Scan for the cell matching the given text and deliver its (x, y) coordinate at center. 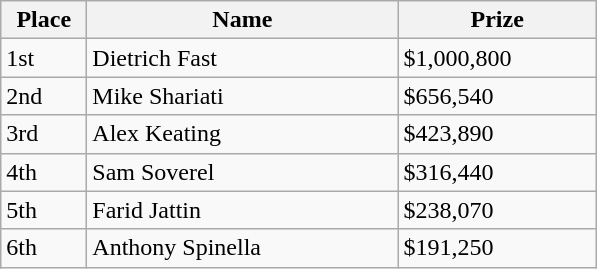
1st (44, 58)
$191,250 (498, 248)
5th (44, 210)
$423,890 (498, 134)
$316,440 (498, 172)
Place (44, 20)
2nd (44, 96)
3rd (44, 134)
Alex Keating (242, 134)
6th (44, 248)
Prize (498, 20)
Mike Shariati (242, 96)
$656,540 (498, 96)
$1,000,800 (498, 58)
Name (242, 20)
Sam Soverel (242, 172)
Dietrich Fast (242, 58)
Anthony Spinella (242, 248)
4th (44, 172)
$238,070 (498, 210)
Farid Jattin (242, 210)
